Identify which cell holds the provided text, then report its [X, Y] central coordinate. 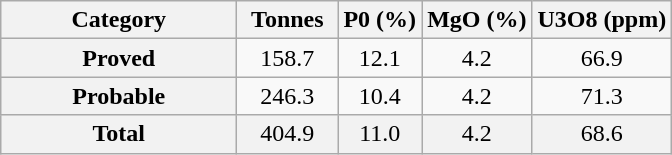
68.6 [602, 134]
71.3 [602, 96]
12.1 [380, 58]
10.4 [380, 96]
404.9 [288, 134]
Proved [119, 58]
11.0 [380, 134]
Total [119, 134]
158.7 [288, 58]
Category [119, 20]
246.3 [288, 96]
Tonnes [288, 20]
P0 (%) [380, 20]
66.9 [602, 58]
Probable [119, 96]
MgO (%) [477, 20]
U3O8 (ppm) [602, 20]
